Detect which cell encompasses the target text, then output its [X, Y] center coordinate. 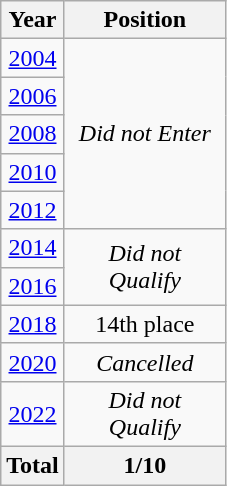
Did not Enter [144, 134]
1/10 [144, 465]
Year [33, 20]
2004 [33, 58]
14th place [144, 324]
2006 [33, 96]
2018 [33, 324]
2014 [33, 248]
2008 [33, 134]
Total [33, 465]
2016 [33, 286]
2010 [33, 172]
2022 [33, 414]
Position [144, 20]
2012 [33, 210]
Cancelled [144, 362]
2020 [33, 362]
